Return the [X, Y] coordinate for the center point of the cell that contains the specified text.  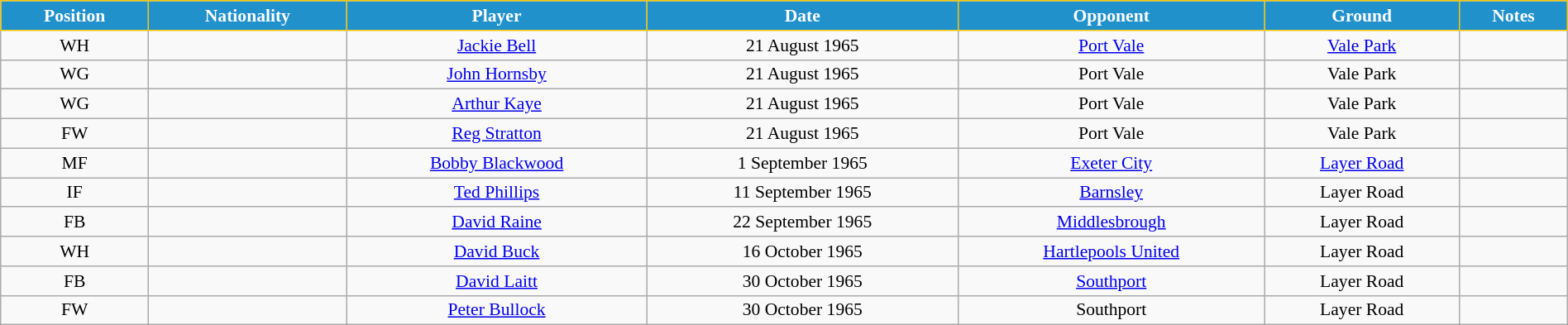
Opponent [1111, 16]
Nationality [248, 16]
Middlesbrough [1111, 222]
Date [802, 16]
David Buck [496, 251]
Reg Stratton [496, 134]
Exeter City [1111, 163]
Position [74, 16]
John Hornsby [496, 74]
Arthur Kaye [496, 104]
11 September 1965 [802, 193]
MF [74, 163]
Notes [1513, 16]
Ted Phillips [496, 193]
David Raine [496, 222]
Hartlepools United [1111, 251]
22 September 1965 [802, 222]
David Laitt [496, 281]
16 October 1965 [802, 251]
Peter Bullock [496, 310]
Jackie Bell [496, 45]
IF [74, 193]
1 September 1965 [802, 163]
Player [496, 16]
Barnsley [1111, 193]
Bobby Blackwood [496, 163]
Ground [1362, 16]
